Return the (x, y) coordinate for the center point of the cell that contains the specified text.  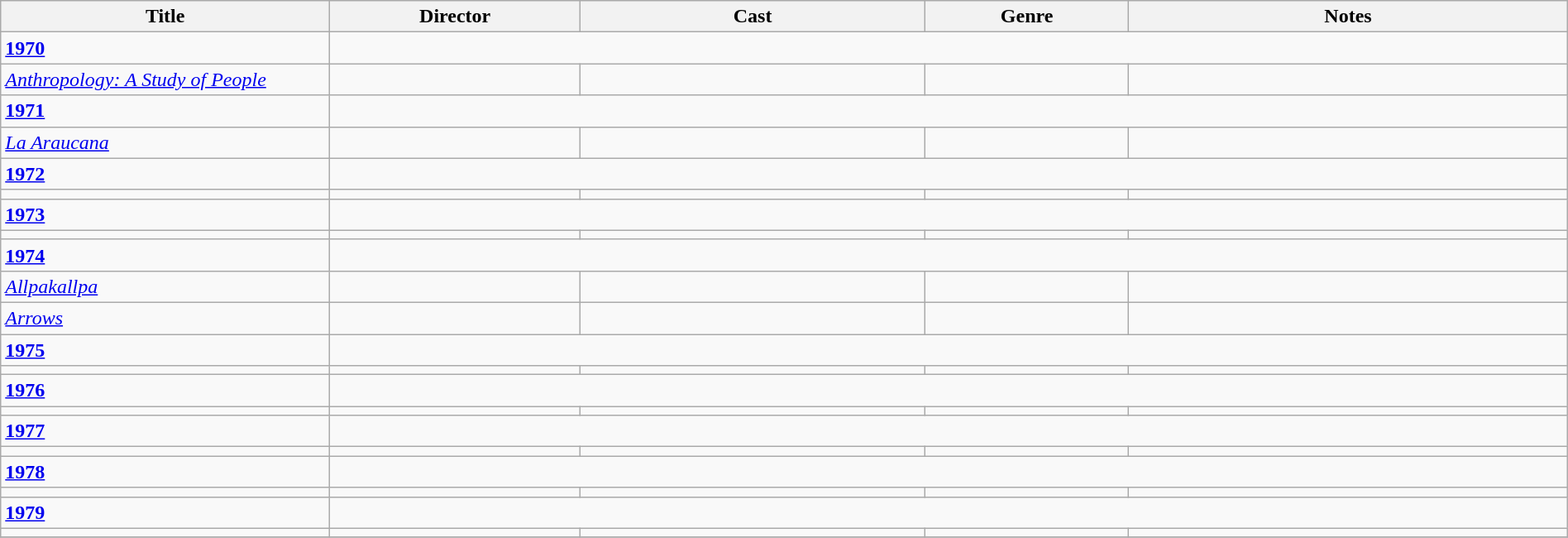
1976 (165, 391)
1973 (165, 214)
1972 (165, 174)
Arrows (165, 318)
1970 (165, 48)
1977 (165, 431)
Anthropology: A Study of People (165, 79)
Notes (1348, 17)
1978 (165, 472)
Director (455, 17)
La Araucana (165, 142)
1971 (165, 111)
1979 (165, 512)
Genre (1026, 17)
Allpakallpa (165, 286)
1975 (165, 350)
Title (165, 17)
Cast (753, 17)
1974 (165, 255)
